Locate the cell with the specified text and output its (X, Y) center coordinate. 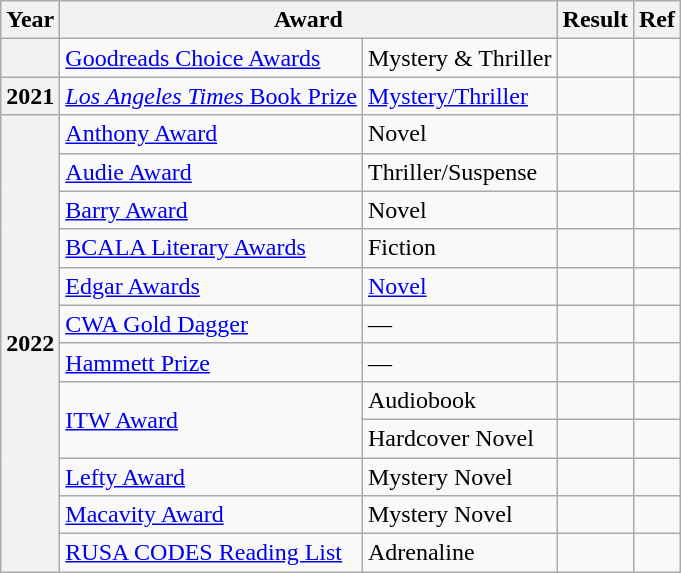
Audiobook (460, 400)
Award (308, 20)
BCALA Literary Awards (212, 248)
Mystery/Thriller (460, 96)
Los Angeles Times Book Prize (212, 96)
Hammett Prize (212, 362)
Ref (656, 20)
Fiction (460, 248)
Macavity Award (212, 515)
Adrenaline (460, 553)
Thriller/Suspense (460, 172)
Year (30, 20)
Result (595, 20)
Lefty Award (212, 477)
Hardcover Novel (460, 438)
Goodreads Choice Awards (212, 58)
Mystery & Thriller (460, 58)
Edgar Awards (212, 286)
2021 (30, 96)
ITW Award (212, 419)
Anthony Award (212, 134)
Audie Award (212, 172)
2022 (30, 344)
RUSA CODES Reading List (212, 553)
CWA Gold Dagger (212, 324)
Barry Award (212, 210)
